For the text-containing cell, return its midpoint in (x, y) coordinate format. 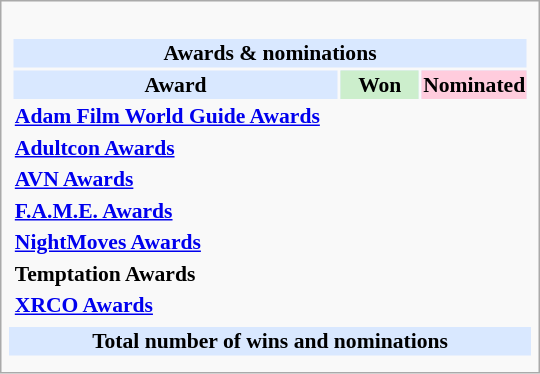
Award (175, 84)
AVN Awards (175, 179)
NightMoves Awards (175, 242)
Nominated (474, 84)
Adam Film World Guide Awards (175, 116)
Total number of wins and nominations (270, 341)
XRCO Awards (175, 305)
F.A.M.E. Awards (175, 210)
Won (380, 84)
Adultcon Awards (175, 147)
Temptation Awards (175, 273)
Awards & nominations (270, 53)
